From the cell containing the given text, extract its center point as (x, y) coordinate. 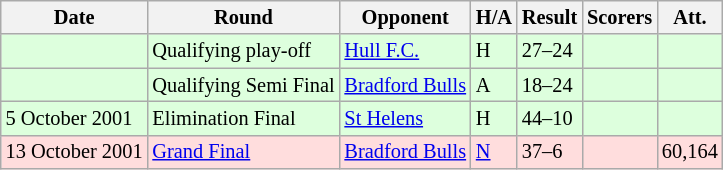
18–24 (550, 85)
27–24 (550, 51)
A (494, 85)
H/A (494, 17)
Qualifying Semi Final (243, 85)
60,164 (690, 152)
Date (74, 17)
13 October 2001 (74, 152)
Hull F.C. (406, 51)
44–10 (550, 118)
37–6 (550, 152)
Round (243, 17)
St Helens (406, 118)
Result (550, 17)
N (494, 152)
Qualifying play-off (243, 51)
Elimination Final (243, 118)
Opponent (406, 17)
Grand Final (243, 152)
5 October 2001 (74, 118)
Att. (690, 17)
Scorers (620, 17)
